Return [x, y] of the center of cell containing provided text 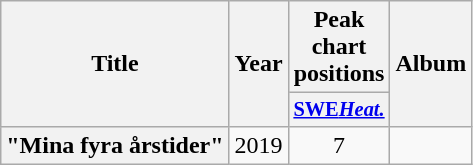
2019 [258, 145]
Year [258, 64]
SWEHeat. [339, 110]
"Mina fyra årstider" [115, 145]
Album [431, 64]
Peak chart positions [339, 47]
Title [115, 64]
7 [339, 145]
